From the cell containing the given text, extract its center point as [X, Y] coordinate. 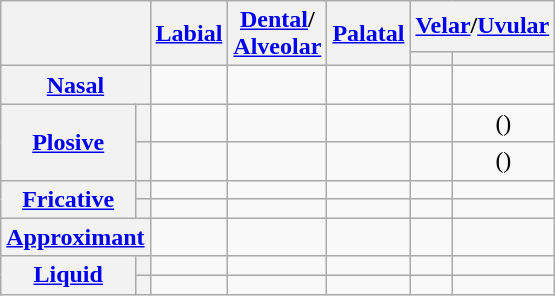
Velar/Uvular [482, 26]
Liquid [68, 275]
Nasal [76, 85]
Approximant [76, 237]
Dental/Alveolar [278, 34]
Palatal [368, 34]
Plosive [68, 142]
Labial [189, 34]
Fricative [68, 199]
